Locate the cell with the specified text and output its [x, y] center coordinate. 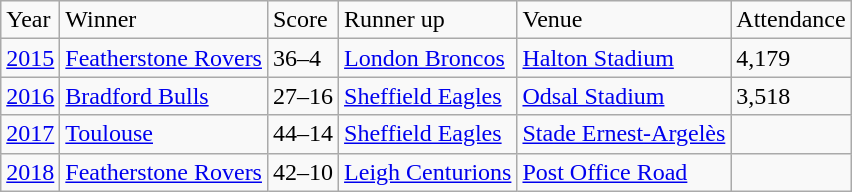
Winner [164, 20]
Halton Stadium [624, 58]
Attendance [791, 20]
2015 [30, 58]
Post Office Road [624, 172]
4,179 [791, 58]
Leigh Centurions [428, 172]
36–4 [302, 58]
Score [302, 20]
3,518 [791, 96]
27–16 [302, 96]
2018 [30, 172]
London Broncos [428, 58]
44–14 [302, 134]
Toulouse [164, 134]
Venue [624, 20]
Odsal Stadium [624, 96]
Runner up [428, 20]
Bradford Bulls [164, 96]
2017 [30, 134]
2016 [30, 96]
Year [30, 20]
42–10 [302, 172]
Stade Ernest-Argelès [624, 134]
